Identify which cell holds the provided text, then report its [x, y] central coordinate. 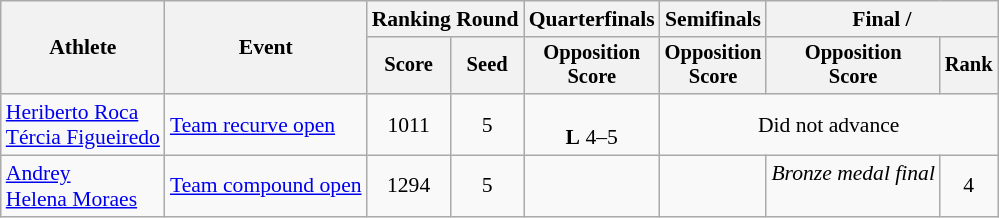
Team compound open [266, 186]
Event [266, 48]
Semifinals [714, 19]
Andrey Helena Moraes [83, 186]
Bronze medal final [853, 186]
Heriberto RocaTércia Figueiredo [83, 124]
L 4–5 [592, 124]
1011 [409, 124]
Did not advance [829, 124]
4 [969, 186]
Athlete [83, 48]
1294 [409, 186]
Ranking Round [446, 19]
Rank [969, 66]
Quarterfinals [592, 19]
Seed [488, 66]
Score [409, 66]
Team recurve open [266, 124]
Final / [882, 19]
